Return the (X, Y) coordinate for the center point of the cell that contains the specified text.  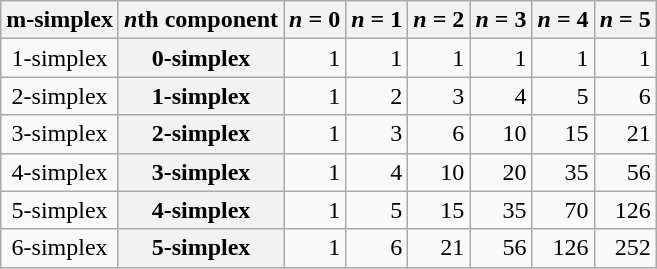
n = 4 (563, 20)
n = 5 (625, 20)
n = 0 (315, 20)
2 (377, 96)
70 (563, 210)
nth component (200, 20)
0-simplex (200, 58)
n = 3 (501, 20)
n = 1 (377, 20)
6-simplex (60, 248)
252 (625, 248)
n = 2 (439, 20)
20 (501, 172)
m-simplex (60, 20)
